Return (X, Y) of the center of cell containing provided text 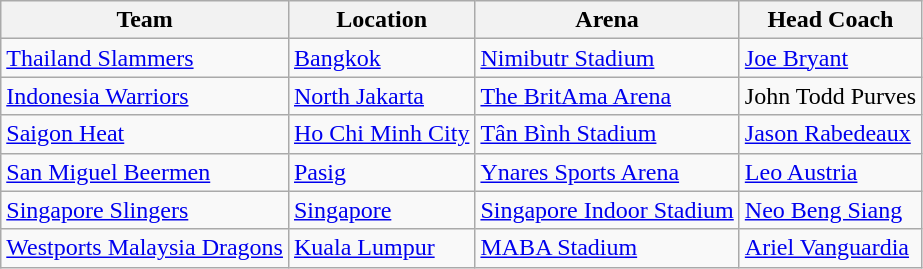
Tân Bình Stadium (607, 134)
MABA Stadium (607, 248)
Singapore Indoor Stadium (607, 210)
Kuala Lumpur (381, 248)
John Todd Purves (830, 96)
Pasig (381, 172)
North Jakarta (381, 96)
Ho Chi Minh City (381, 134)
Thailand Slammers (145, 58)
Jason Rabedeaux (830, 134)
Leo Austria (830, 172)
Singapore Slingers (145, 210)
Joe Bryant (830, 58)
Indonesia Warriors (145, 96)
Saigon Heat (145, 134)
The BritAma Arena (607, 96)
Location (381, 20)
Bangkok (381, 58)
San Miguel Beermen (145, 172)
Singapore (381, 210)
Ynares Sports Arena (607, 172)
Neo Beng Siang (830, 210)
Nimibutr Stadium (607, 58)
Ariel Vanguardia (830, 248)
Westports Malaysia Dragons (145, 248)
Head Coach (830, 20)
Arena (607, 20)
Team (145, 20)
